Return (x, y) of the center of cell containing provided text 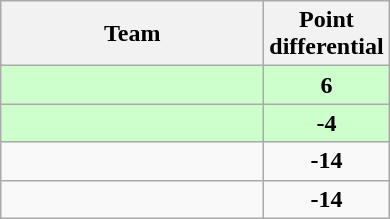
-4 (326, 123)
Point differential (326, 34)
Team (132, 34)
6 (326, 85)
